Search for the cell housing the specified text and yield its (X, Y) center coordinate. 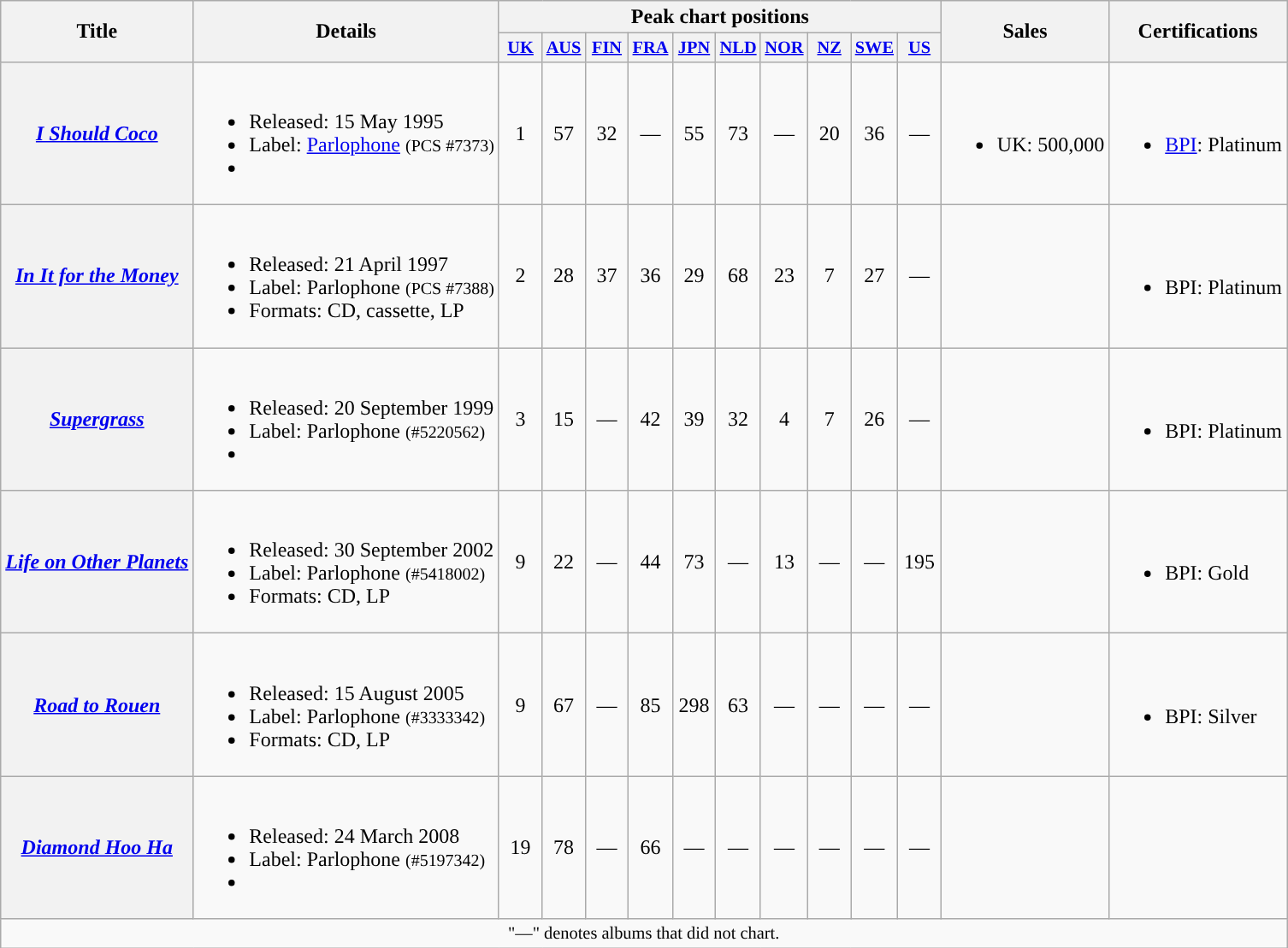
15 (564, 419)
66 (651, 848)
68 (739, 277)
57 (564, 133)
19 (520, 848)
78 (564, 848)
29 (694, 277)
22 (564, 562)
NLD (739, 48)
Diamond Hoo Ha (97, 848)
Road to Rouen (97, 704)
55 (694, 133)
FRA (651, 48)
BPI: Gold (1198, 562)
Released: 30 September 2002Label: Parlophone (#5418002)Formats: CD, LP (346, 562)
27 (874, 277)
In It for the Money (97, 277)
20 (829, 133)
13 (783, 562)
37 (606, 277)
UK: 500,000 (1025, 133)
4 (783, 419)
BPI: Silver (1198, 704)
23 (783, 277)
"—" denotes albums that did not chart. (644, 933)
JPN (694, 48)
28 (564, 277)
Sales (1025, 32)
195 (919, 562)
3 (520, 419)
US (919, 48)
Released: 24 March 2008Label: Parlophone (#5197342) (346, 848)
AUS (564, 48)
UK (520, 48)
Released: 21 April 1997Label: Parlophone (PCS #7388)Formats: CD, cassette, LP (346, 277)
Released: 15 August 2005Label: Parlophone (#3333342)Formats: CD, LP (346, 704)
67 (564, 704)
Released: 15 May 1995Label: Parlophone (PCS #7373) (346, 133)
1 (520, 133)
Title (97, 32)
26 (874, 419)
63 (739, 704)
I Should Coco (97, 133)
NZ (829, 48)
39 (694, 419)
2 (520, 277)
Released: 20 September 1999Label: Parlophone (#5220562) (346, 419)
Details (346, 32)
Life on Other Planets (97, 562)
SWE (874, 48)
Certifications (1198, 32)
42 (651, 419)
Supergrass (97, 419)
FIN (606, 48)
NOR (783, 48)
85 (651, 704)
44 (651, 562)
Peak chart positions (720, 17)
298 (694, 704)
